Scan for the cell matching the given text and deliver its (x, y) coordinate at center. 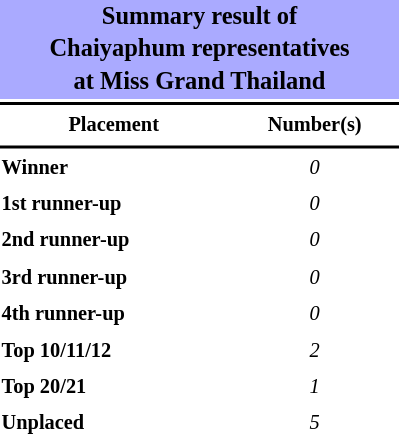
3rd runner-up (114, 278)
Top 10/11/12 (114, 351)
Top 20/21 (114, 387)
1 (314, 387)
2nd runner-up (114, 241)
4th runner-up (114, 314)
Number(s) (314, 125)
1st runner-up (114, 204)
Summary result ofChaiyaphum representativesat Miss Grand Thailand (200, 50)
Placement (114, 125)
Winner (114, 168)
2 (314, 351)
